Determine the (x, y) coordinate at the center of the cell enclosing the given text.  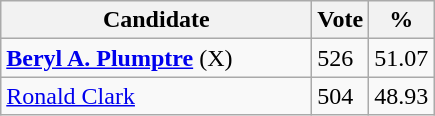
51.07 (402, 58)
Beryl A. Plumptre (X) (156, 58)
526 (340, 58)
48.93 (402, 96)
504 (340, 96)
Ronald Clark (156, 96)
Vote (340, 20)
% (402, 20)
Candidate (156, 20)
